Output the [X, Y] coordinate of the center of the cell containing the given text.  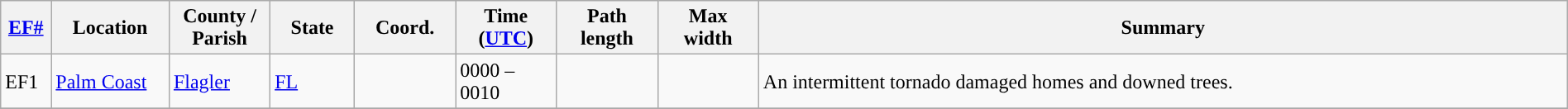
EF1 [26, 81]
Coord. [404, 28]
Summary [1163, 28]
State [313, 28]
An intermittent tornado damaged homes and downed trees. [1163, 81]
Time (UTC) [506, 28]
FL [313, 81]
Palm Coast [111, 81]
Path length [607, 28]
EF# [26, 28]
Flagler [219, 81]
Max width [708, 28]
County / Parish [219, 28]
0000 – 0010 [506, 81]
Location [111, 28]
